Output the (X, Y) coordinate of the center of the cell containing the given text.  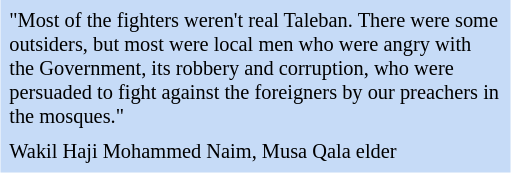
Wakil Haji Mohammed Naim, Musa Qala elder (256, 152)
